Identify which cell holds the provided text, then report its (X, Y) central coordinate. 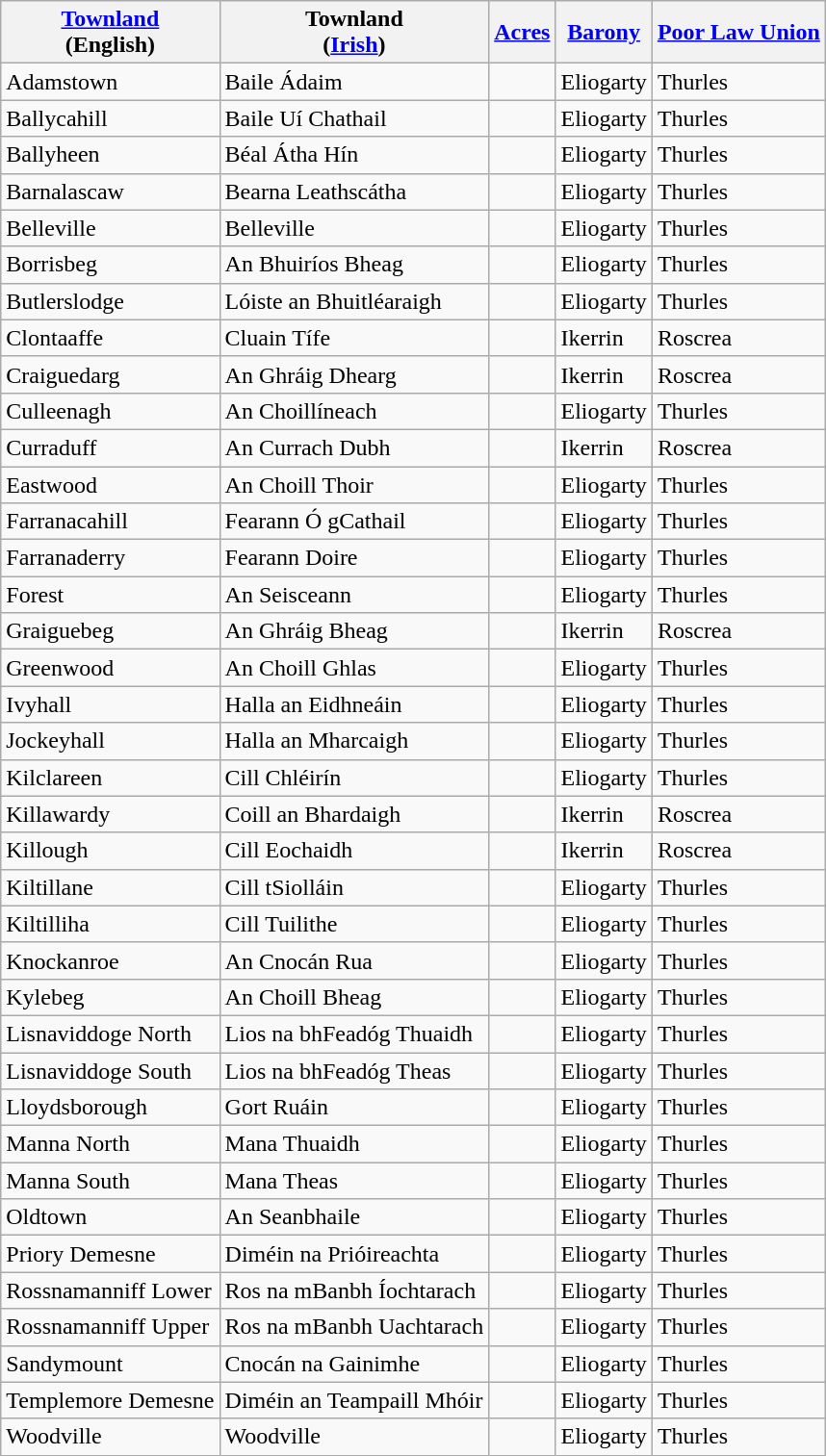
Ballyheen (110, 155)
Greenwood (110, 668)
Ballycahill (110, 118)
Graiguebeg (110, 631)
Lisnaviddoge South (110, 1071)
Kiltillane (110, 887)
Bearna Leathscátha (354, 192)
Farranaderry (110, 558)
Fearann Doire (354, 558)
Mana Theas (354, 1181)
Barnalascaw (110, 192)
An Bhuiríos Bheag (354, 265)
Diméin na Prióireachta (354, 1254)
Manna South (110, 1181)
Cill Chléirín (354, 778)
Clontaaffe (110, 338)
An Choillíneach (354, 411)
Kiltilliha (110, 924)
Cill Tuilithe (354, 924)
Diméin an Teampaill Mhóir (354, 1400)
Cill Eochaidh (354, 851)
Lloydsborough (110, 1108)
An Seanbhaile (354, 1217)
Eastwood (110, 484)
An Choill Ghlas (354, 668)
An Currach Dubh (354, 447)
Knockanroe (110, 960)
Priory Demesne (110, 1254)
Barony (604, 33)
Baile Uí Chathail (354, 118)
Lios na bhFeadóg Thuaidh (354, 1034)
An Seisceann (354, 595)
Ivyhall (110, 704)
An Ghráig Dhearg (354, 374)
Ros na mBanbh Íochtarach (354, 1290)
Rossnamanniff Lower (110, 1290)
Borrisbeg (110, 265)
An Ghráig Bheag (354, 631)
Killawardy (110, 814)
Jockeyhall (110, 741)
Butlerslodge (110, 301)
Lóiste an Bhuitléaraigh (354, 301)
Ros na mBanbh Uachtarach (354, 1327)
Farranacahill (110, 522)
An Choill Bheag (354, 997)
An Choill Thoir (354, 484)
Sandymount (110, 1364)
Cill tSiolláin (354, 887)
Killough (110, 851)
Culleenagh (110, 411)
An Cnocán Rua (354, 960)
Templemore Demesne (110, 1400)
Kilclareen (110, 778)
Mana Thuaidh (354, 1144)
Lisnaviddoge North (110, 1034)
Baile Ádaim (354, 82)
Cnocán na Gainimhe (354, 1364)
Fearann Ó gCathail (354, 522)
Poor Law Union (738, 33)
Curraduff (110, 447)
Béal Átha Hín (354, 155)
Adamstown (110, 82)
Oldtown (110, 1217)
Halla an Mharcaigh (354, 741)
Manna North (110, 1144)
Gort Ruáin (354, 1108)
Halla an Eidhneáin (354, 704)
Craiguedarg (110, 374)
Townland(Irish) (354, 33)
Acres (522, 33)
Cluain Tífe (354, 338)
Lios na bhFeadóg Theas (354, 1071)
Coill an Bhardaigh (354, 814)
Rossnamanniff Upper (110, 1327)
Forest (110, 595)
Kylebeg (110, 997)
Townland(English) (110, 33)
